Determine the [x, y] coordinate at the center of the cell enclosing the given text.  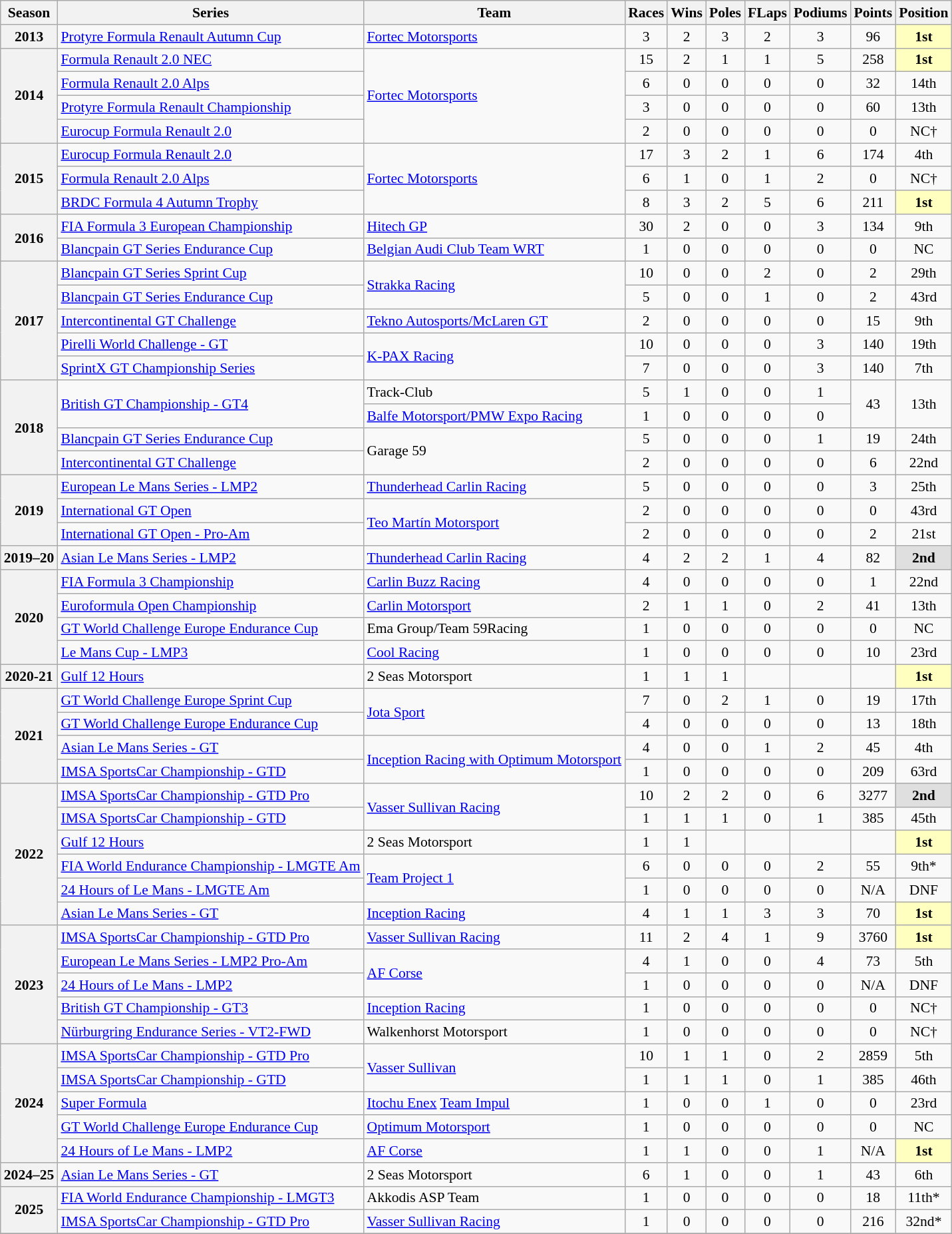
Nürburgring Endurance Series - VT2-FWD [210, 1032]
2023 [29, 985]
2859 [873, 1056]
211 [873, 202]
Wins [687, 13]
Vasser Sullivan [494, 1068]
18th [923, 724]
Races [646, 13]
9th* [923, 867]
46th [923, 1080]
Blancpain GT Series Sprint Cup [210, 274]
45th [923, 819]
63rd [923, 771]
Hitech GP [494, 226]
British GT Championship - GT3 [210, 1008]
Euroformula Open Championship [210, 606]
2017 [29, 321]
Pirelli World Challenge - GT [210, 345]
Le Mans Cup - LMP3 [210, 653]
Akkodis ASP Team [494, 1198]
Tekno Autosports/McLaren GT [494, 321]
216 [873, 1222]
11th* [923, 1198]
Garage 59 [494, 451]
International GT Open - Pro-Am [210, 534]
Season [29, 13]
Team Project 1 [494, 879]
SprintX GT Championship Series [210, 369]
19th [923, 345]
24th [923, 439]
13 [873, 724]
32nd* [923, 1222]
82 [873, 558]
2020 [29, 617]
24 Hours of Le Mans - LMGTE Am [210, 890]
30 [646, 226]
9 [821, 938]
2020-21 [29, 677]
209 [873, 771]
Super Formula [210, 1104]
7th [923, 369]
2014 [29, 95]
17th [923, 700]
Strakka Racing [494, 285]
55 [873, 867]
3760 [873, 938]
Poles [725, 13]
FIA World Endurance Championship - LMGT3 [210, 1198]
FIA Formula 3 European Championship [210, 226]
British GT Championship - GT4 [210, 403]
45 [873, 748]
European Le Mans Series - LMP2 Pro-Am [210, 961]
32 [873, 84]
Teo Martín Motorsport [494, 522]
Inception Racing with Optimum Motorsport [494, 760]
2021 [29, 735]
Protyre Formula Renault Autumn Cup [210, 37]
17 [646, 155]
60 [873, 108]
14th [923, 84]
Asian Le Mans Series - LMP2 [210, 558]
K-PAX Racing [494, 357]
Ema Group/Team 59Racing [494, 629]
134 [873, 226]
Balfe Motorsport/PMW Expo Racing [494, 416]
Protyre Formula Renault Championship [210, 108]
6th [923, 1175]
2013 [29, 37]
GT World Challenge Europe Sprint Cup [210, 700]
Belgian Audi Club Team WRT [494, 250]
2016 [29, 238]
Team [494, 13]
European Le Mans Series - LMP2 [210, 487]
Walkenhorst Motorsport [494, 1032]
Jota Sport [494, 712]
FIA World Endurance Championship - LMGTE Am [210, 867]
70 [873, 914]
Podiums [821, 13]
2018 [29, 427]
2015 [29, 178]
73 [873, 961]
258 [873, 60]
Carlin Motorsport [494, 606]
Points [873, 13]
21st [923, 534]
2024 [29, 1104]
174 [873, 155]
25th [923, 487]
18 [873, 1198]
FIA Formula 3 Championship [210, 582]
96 [873, 37]
Optimum Motorsport [494, 1128]
11 [646, 938]
3277 [873, 795]
Series [210, 13]
Formula Renault 2.0 NEC [210, 60]
2025 [29, 1210]
8 [646, 202]
Position [923, 13]
2024–25 [29, 1175]
2019–20 [29, 558]
29th [923, 274]
2022 [29, 855]
Cool Racing [494, 653]
Itochu Enex Team Impul [494, 1104]
FLaps [768, 13]
Carlin Buzz Racing [494, 582]
Track-Club [494, 392]
International GT Open [210, 511]
2019 [29, 511]
41 [873, 606]
BRDC Formula 4 Autumn Trophy [210, 202]
